Output the [X, Y] coordinate of the center of the cell containing the given text.  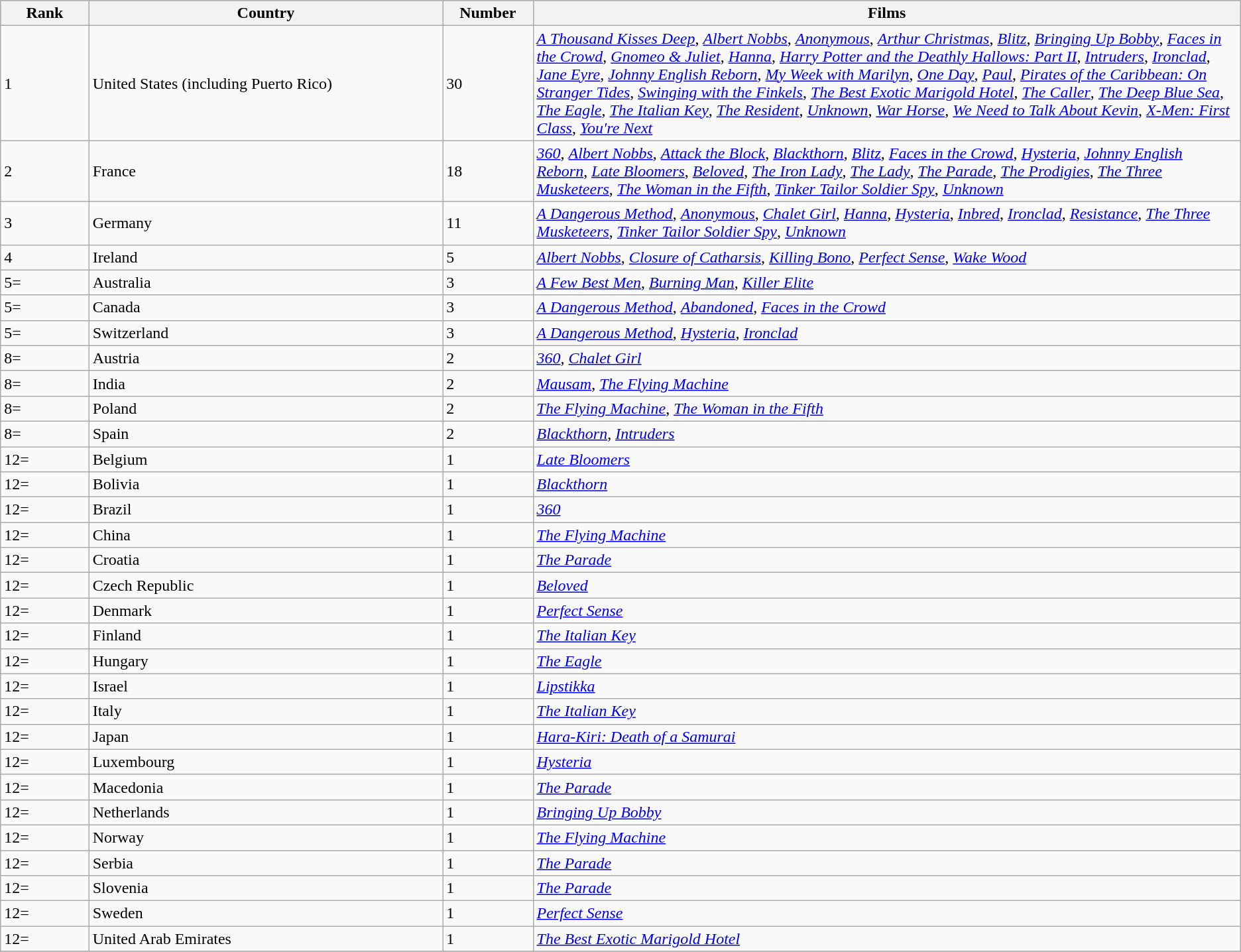
A Few Best Men, Burning Man, Killer Elite [887, 282]
Netherlands [266, 812]
A Dangerous Method, Hysteria, Ironclad [887, 333]
Bolivia [266, 485]
Czech Republic [266, 585]
Italy [266, 711]
Lipstikka [887, 686]
A Dangerous Method, Abandoned, Faces in the Crowd [887, 308]
The Eagle [887, 661]
Norway [266, 837]
Mausam, The Flying Machine [887, 383]
360 [887, 510]
Finland [266, 636]
Films [887, 13]
Luxembourg [266, 762]
France [266, 171]
Beloved [887, 585]
Hysteria [887, 762]
Australia [266, 282]
Brazil [266, 510]
Slovenia [266, 888]
5 [488, 257]
Israel [266, 686]
Macedonia [266, 787]
11 [488, 223]
Rank [45, 13]
Austria [266, 358]
Sweden [266, 914]
Switzerland [266, 333]
Denmark [266, 611]
Spain [266, 434]
Albert Nobbs, Closure of Catharsis, Killing Bono, Perfect Sense, Wake Wood [887, 257]
Blackthorn, Intruders [887, 434]
India [266, 383]
Serbia [266, 863]
Croatia [266, 560]
Hungary [266, 661]
4 [45, 257]
Late Bloomers [887, 459]
The Flying Machine, The Woman in the Fifth [887, 408]
Bringing Up Bobby [887, 812]
A Dangerous Method, Anonymous, Chalet Girl, Hanna, Hysteria, Inbred, Ironclad, Resistance, The Three Musketeers, Tinker Tailor Soldier Spy, Unknown [887, 223]
Hara-Kiri: Death of a Samurai [887, 737]
United Arab Emirates [266, 939]
Germany [266, 223]
China [266, 535]
Belgium [266, 459]
Canada [266, 308]
Japan [266, 737]
Number [488, 13]
Poland [266, 408]
Blackthorn [887, 485]
Ireland [266, 257]
18 [488, 171]
Country [266, 13]
360, Chalet Girl [887, 358]
The Best Exotic Marigold Hotel [887, 939]
30 [488, 84]
United States (including Puerto Rico) [266, 84]
